Determine the [X, Y] coordinate at the center of the cell enclosing the given text.  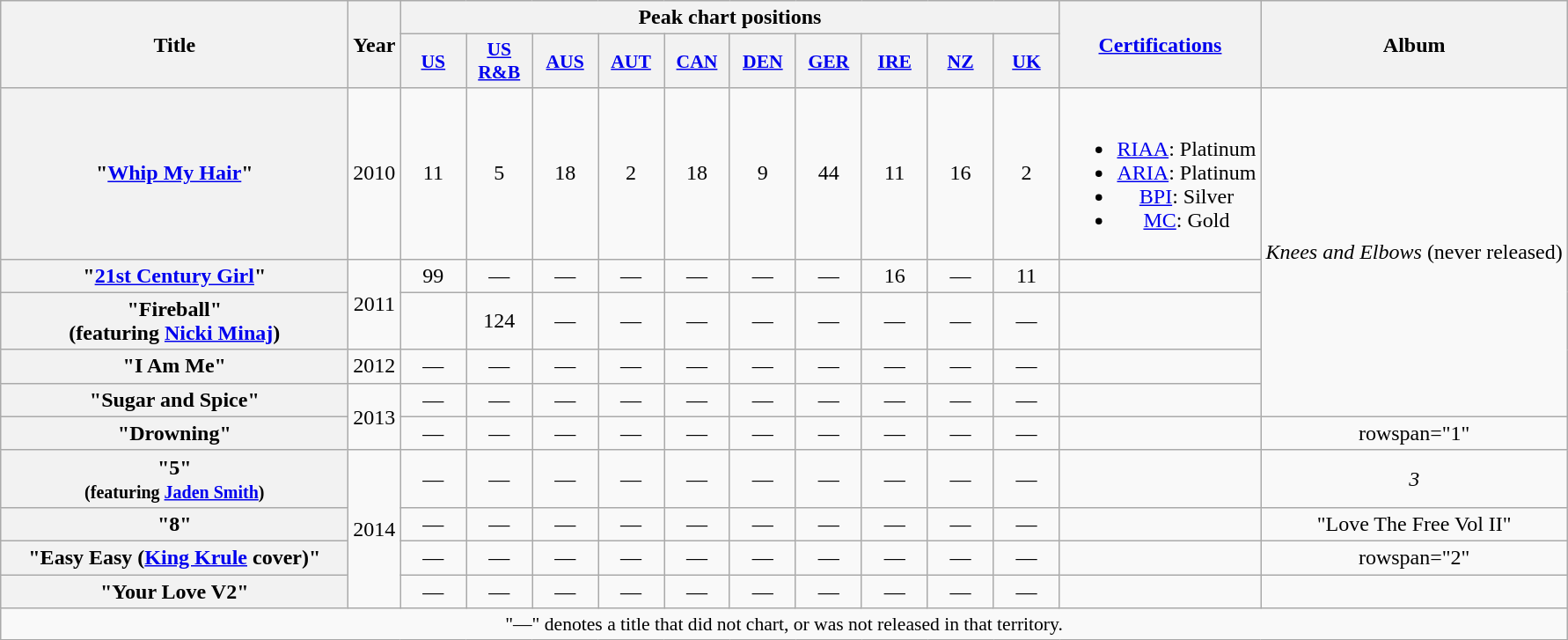
"Easy Easy (King Krule cover)" [174, 557]
"I Am Me" [174, 366]
rowspan="2" [1414, 557]
"Your Love V2" [174, 591]
2014 [375, 528]
NZ [961, 62]
IRE [894, 62]
DEN [762, 62]
Album [1414, 44]
US [433, 62]
"8" [174, 524]
Year [375, 44]
124 [500, 320]
CAN [697, 62]
Title [174, 44]
RIAA: PlatinumARIA: PlatinumBPI: SilverMC: Gold [1160, 173]
AUS [565, 62]
Certifications [1160, 44]
UK [1026, 62]
2012 [375, 366]
99 [433, 276]
rowspan="1" [1414, 433]
9 [762, 173]
"—" denotes a title that did not chart, or was not released in that territory. [785, 624]
3 [1414, 479]
2013 [375, 416]
44 [829, 173]
"5"(featuring Jaden Smith) [174, 479]
GER [829, 62]
AUT [632, 62]
"21st Century Girl" [174, 276]
Peak chart positions [730, 18]
5 [500, 173]
US R&B [500, 62]
2010 [375, 173]
"Whip My Hair" [174, 173]
"Love The Free Vol II" [1414, 524]
Knees and Elbows (never released) [1414, 252]
"Sugar and Spice" [174, 400]
2011 [375, 305]
"Drowning" [174, 433]
"Fireball"(featuring Nicki Minaj) [174, 320]
